Scan for the cell matching the given text and deliver its [x, y] coordinate at center. 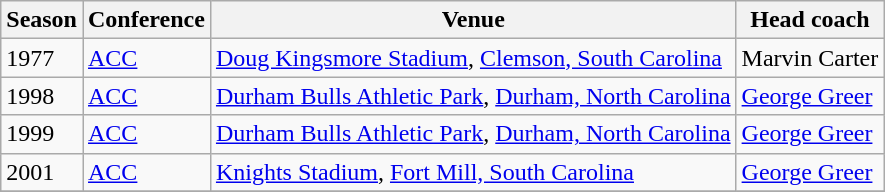
Season [42, 20]
1977 [42, 58]
Conference [146, 20]
Venue [473, 20]
1999 [42, 134]
Head coach [810, 20]
1998 [42, 96]
Knights Stadium, Fort Mill, South Carolina [473, 172]
Marvin Carter [810, 58]
Doug Kingsmore Stadium, Clemson, South Carolina [473, 58]
2001 [42, 172]
